Provide the (X, Y) coordinate of the cell's center where the given text is located.  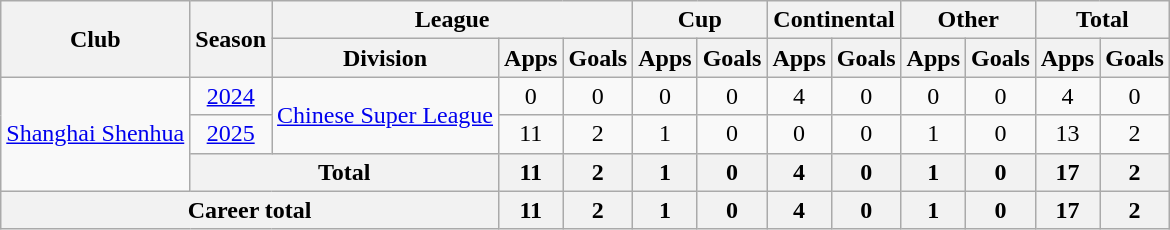
League (452, 20)
Other (968, 20)
2024 (231, 96)
Division (386, 58)
Season (231, 39)
2025 (231, 134)
Continental (834, 20)
Career total (250, 210)
Club (96, 39)
Shanghai Shenhua (96, 134)
Cup (700, 20)
13 (1067, 134)
Chinese Super League (386, 115)
